Determine the (X, Y) coordinate at the center of the cell enclosing the given text.  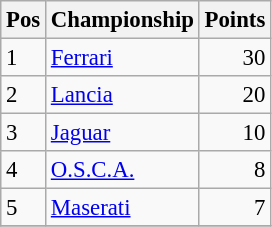
O.S.C.A. (123, 170)
8 (234, 170)
4 (24, 170)
Pos (24, 20)
5 (24, 208)
Lancia (123, 95)
7 (234, 208)
20 (234, 95)
2 (24, 95)
1 (24, 58)
Championship (123, 20)
Jaguar (123, 133)
Maserati (123, 208)
3 (24, 133)
Points (234, 20)
10 (234, 133)
Ferrari (123, 58)
30 (234, 58)
